From the cell containing the given text, extract its center point as [x, y] coordinate. 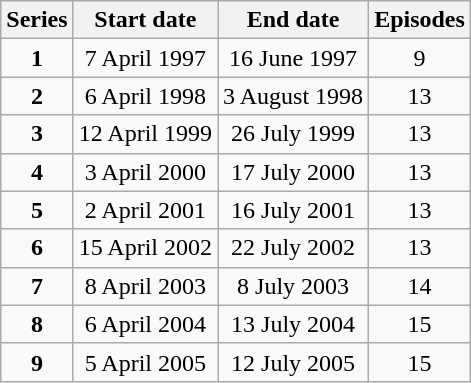
8 April 2003 [145, 286]
6 [37, 248]
Series [37, 20]
17 July 2000 [294, 172]
15 April 2002 [145, 248]
3 August 1998 [294, 96]
12 April 1999 [145, 134]
26 July 1999 [294, 134]
1 [37, 58]
3 April 2000 [145, 172]
8 July 2003 [294, 286]
16 June 1997 [294, 58]
8 [37, 324]
5 April 2005 [145, 362]
2 [37, 96]
6 April 1998 [145, 96]
13 July 2004 [294, 324]
5 [37, 210]
16 July 2001 [294, 210]
12 July 2005 [294, 362]
14 [420, 286]
7 [37, 286]
6 April 2004 [145, 324]
Start date [145, 20]
3 [37, 134]
7 April 1997 [145, 58]
4 [37, 172]
Episodes [420, 20]
2 April 2001 [145, 210]
22 July 2002 [294, 248]
End date [294, 20]
